Output the (X, Y) coordinate of the center of the cell containing the given text.  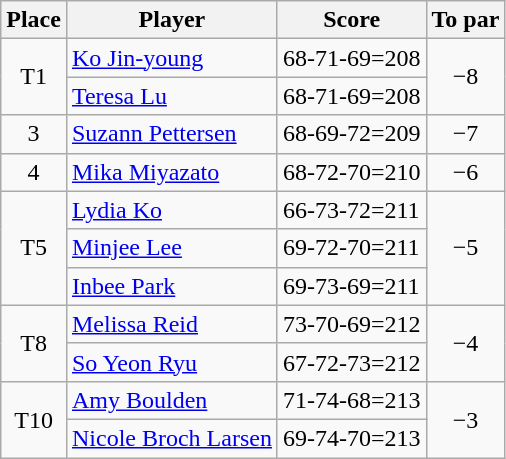
71-74-68=213 (352, 400)
T5 (34, 248)
Melissa Reid (172, 324)
68-72-70=210 (352, 172)
Lydia Ko (172, 210)
−6 (466, 172)
So Yeon Ryu (172, 362)
Amy Boulden (172, 400)
73-70-69=212 (352, 324)
Ko Jin-young (172, 58)
T1 (34, 77)
67-72-73=212 (352, 362)
Player (172, 20)
−5 (466, 248)
Place (34, 20)
−4 (466, 343)
68-69-72=209 (352, 134)
To par (466, 20)
−8 (466, 77)
Score (352, 20)
Suzann Pettersen (172, 134)
T8 (34, 343)
−3 (466, 419)
−7 (466, 134)
69-73-69=211 (352, 286)
T10 (34, 419)
4 (34, 172)
3 (34, 134)
Mika Miyazato (172, 172)
69-72-70=211 (352, 248)
Minjee Lee (172, 248)
69-74-70=213 (352, 438)
66-73-72=211 (352, 210)
Inbee Park (172, 286)
Teresa Lu (172, 96)
Nicole Broch Larsen (172, 438)
